From the cell containing the given text, extract its center point as (X, Y) coordinate. 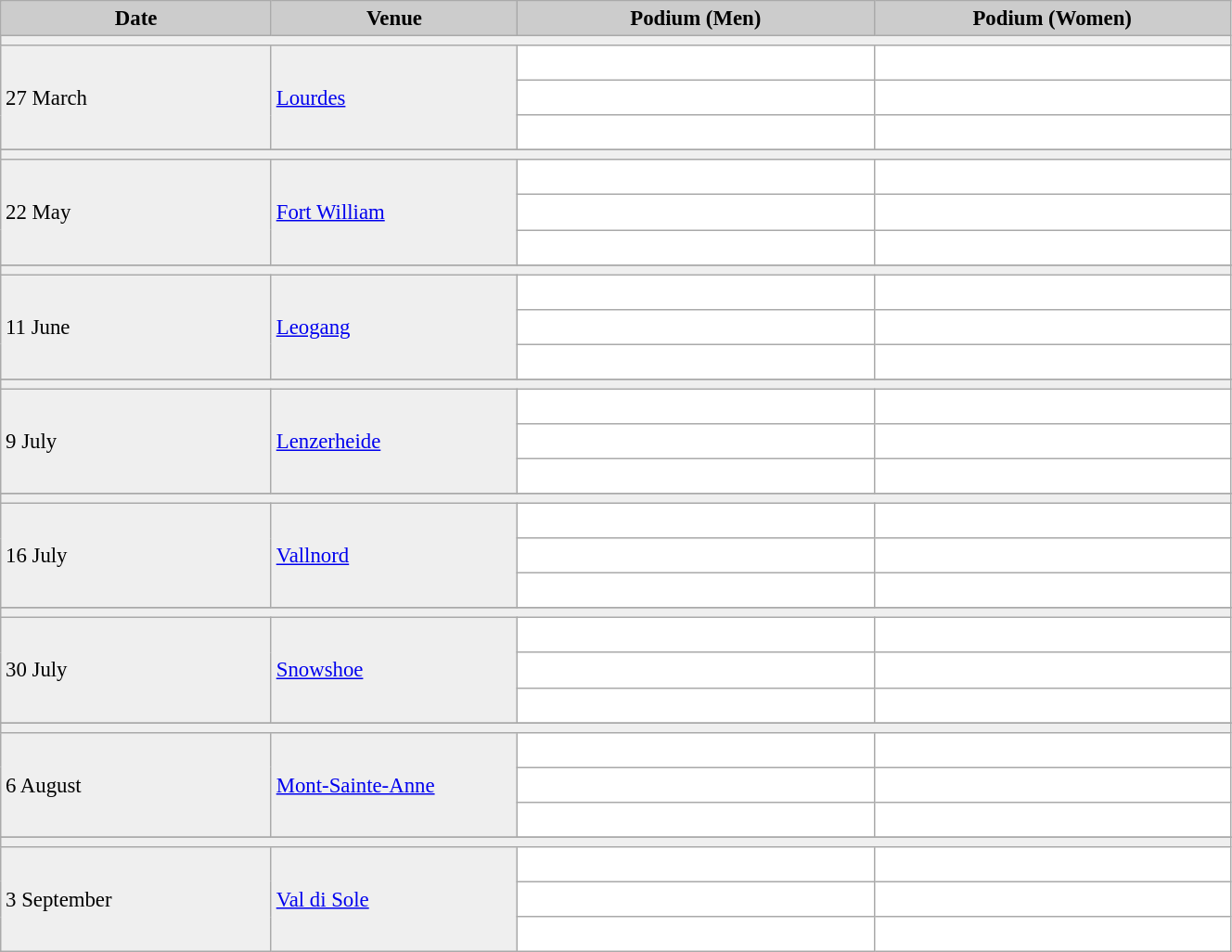
27 March (136, 98)
22 May (136, 212)
3 September (136, 900)
6 August (136, 785)
Lourdes (393, 98)
Val di Sole (393, 900)
Leogang (393, 327)
11 June (136, 327)
9 July (136, 442)
Podium (Men) (696, 19)
Lenzerheide (393, 442)
Date (136, 19)
16 July (136, 557)
Vallnord (393, 557)
Venue (393, 19)
Fort William (393, 212)
Snowshoe (393, 670)
Podium (Women) (1052, 19)
30 July (136, 670)
Mont-Sainte-Anne (393, 785)
